Identify which cell holds the provided text, then report its (x, y) central coordinate. 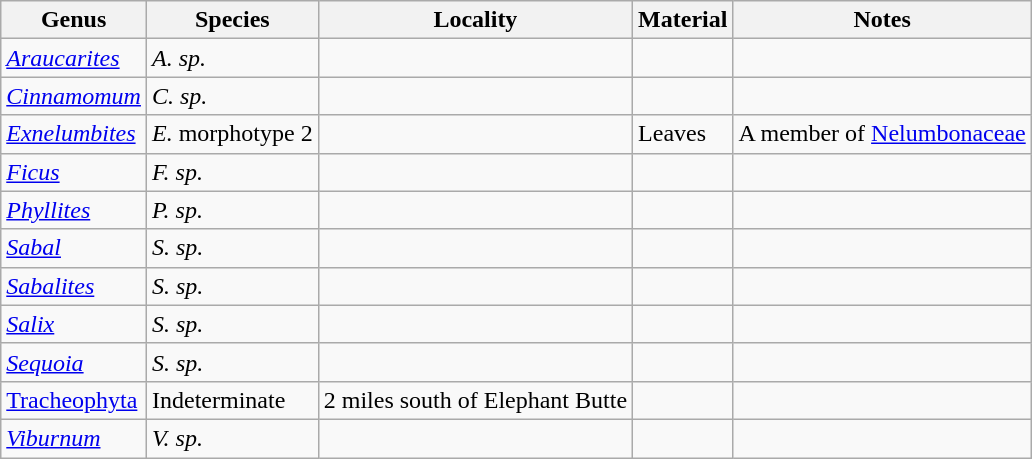
Locality (475, 20)
A member of Nelumbonaceae (882, 134)
V. sp. (232, 438)
Indeterminate (232, 400)
2 miles south of Elephant Butte (475, 400)
Tracheophyta (74, 400)
Sabalites (74, 286)
Leaves (683, 134)
Ficus (74, 172)
Exnelumbites (74, 134)
Sabal (74, 248)
Material (683, 20)
A. sp. (232, 58)
Notes (882, 20)
Phyllites (74, 210)
Cinnamomum (74, 96)
Species (232, 20)
Salix (74, 324)
Sequoia (74, 362)
Genus (74, 20)
Viburnum (74, 438)
P. sp. (232, 210)
Araucarites (74, 58)
E. morphotype 2 (232, 134)
F. sp. (232, 172)
C. sp. (232, 96)
